For the text-containing cell, return its midpoint in [X, Y] coordinate format. 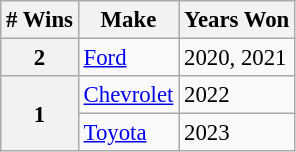
Make [128, 20]
1 [40, 114]
2022 [237, 95]
2023 [237, 133]
# Wins [40, 20]
2 [40, 58]
Chevrolet [128, 95]
2020, 2021 [237, 58]
Years Won [237, 20]
Ford [128, 58]
Toyota [128, 133]
